Detect which cell encompasses the target text, then output its [x, y] center coordinate. 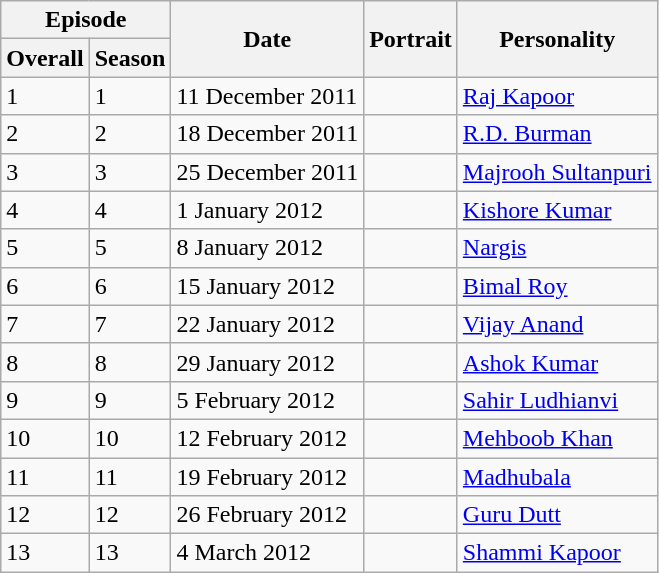
1 January 2012 [268, 210]
Ashok Kumar [557, 362]
R.D. Burman [557, 134]
29 January 2012 [268, 362]
15 January 2012 [268, 286]
22 January 2012 [268, 324]
Sahir Ludhianvi [557, 400]
Shammi Kapoor [557, 553]
Vijay Anand [557, 324]
Raj Kapoor [557, 96]
25 December 2011 [268, 172]
12 February 2012 [268, 438]
Mehboob Khan [557, 438]
5 February 2012 [268, 400]
Personality [557, 39]
Nargis [557, 248]
4 March 2012 [268, 553]
Kishore Kumar [557, 210]
Date [268, 39]
26 February 2012 [268, 515]
Episode [86, 20]
8 January 2012 [268, 248]
11 December 2011 [268, 96]
Guru Dutt [557, 515]
Portrait [411, 39]
19 February 2012 [268, 477]
Season [130, 58]
18 December 2011 [268, 134]
Bimal Roy [557, 286]
Majrooh Sultanpuri [557, 172]
Madhubala [557, 477]
Overall [45, 58]
